Identify which cell holds the provided text, then report its [X, Y] central coordinate. 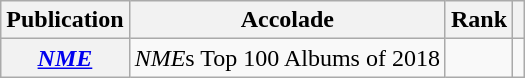
Publication [65, 20]
Accolade [287, 20]
Rank [478, 20]
NME [65, 58]
NMEs Top 100 Albums of 2018 [287, 58]
